Return the [X, Y] coordinate for the center point of the cell that contains the specified text.  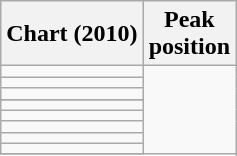
Peakposition [189, 34]
Chart (2010) [72, 34]
